Identify which cell holds the provided text, then report its [x, y] central coordinate. 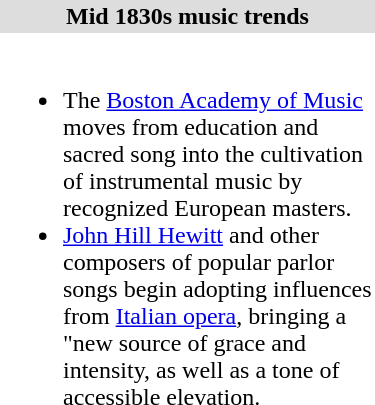
Mid 1830s music trends [188, 16]
